Find where the given text appears and provide that cell's center as [x, y] coordinate. 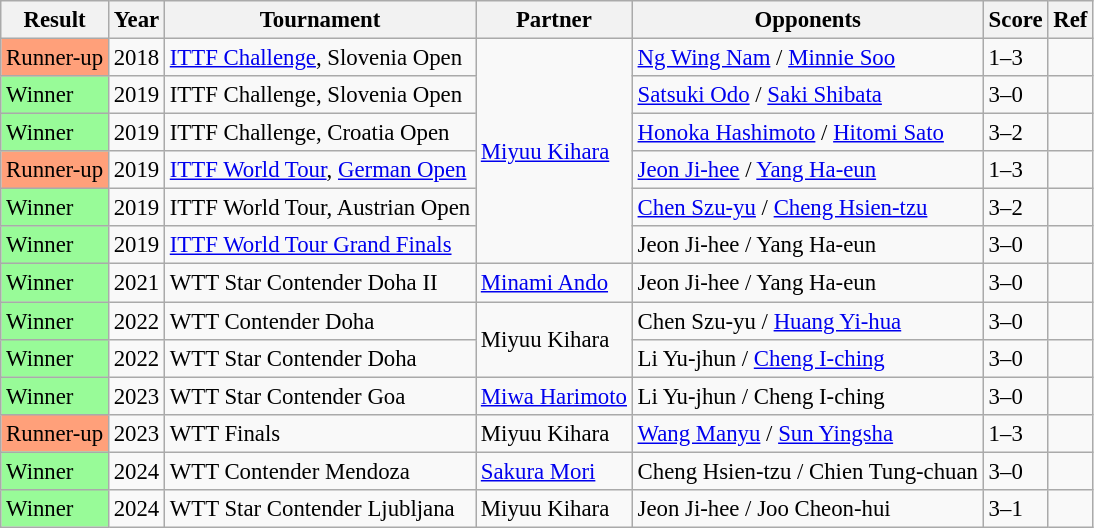
ITTF World Tour Grand Finals [320, 245]
Result [55, 20]
Miwa Harimoto [554, 396]
Sakura Mori [554, 471]
WTT Star Contender Doha II [320, 283]
Cheng Hsien-tzu / Chien Tung-chuan [808, 471]
Ref [1070, 20]
Honoka Hashimoto / Hitomi Sato [808, 133]
WTT Star Contender Ljubljana [320, 509]
Year [136, 20]
Wang Manyu / Sun Yingsha [808, 433]
ITTF World Tour, Austrian Open [320, 208]
WTT Star Contender Goa [320, 396]
WTT Contender Mendoza [320, 471]
Ng Wing Nam / Minnie Soo [808, 58]
Partner [554, 20]
ITTF World Tour, German Open [320, 170]
Chen Szu-yu / Cheng Hsien-tzu [808, 208]
Tournament [320, 20]
Minami Ando [554, 283]
3–1 [1016, 509]
2021 [136, 283]
Chen Szu-yu / Huang Yi-hua [808, 321]
Jeon Ji-hee / Joo Cheon-hui [808, 509]
ITTF Challenge, Croatia Open [320, 133]
2018 [136, 58]
Opponents [808, 20]
Satsuki Odo / Saki Shibata [808, 95]
WTT Star Contender Doha [320, 358]
WTT Finals [320, 433]
WTT Contender Doha [320, 321]
Score [1016, 20]
